From the cell containing the given text, extract its center point as [x, y] coordinate. 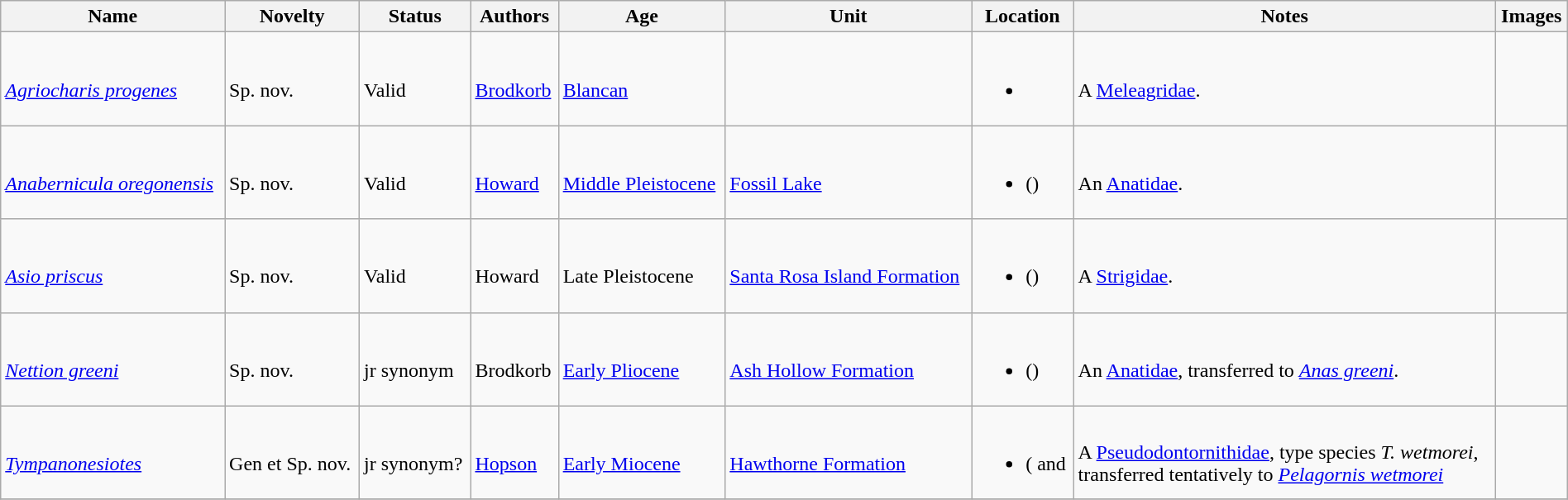
Anabernicula oregonensis [112, 172]
Name [112, 17]
A Pseudodontornithidae, type species T. wetmorei, transferred tentatively to Pelagornis wetmorei [1284, 453]
Tympanonesiotes [112, 453]
Unit [849, 17]
Notes [1284, 17]
An Anatidae. [1284, 172]
Hawthorne Formation [849, 453]
jr synonym? [415, 453]
Nettion greeni [112, 359]
A Strigidae. [1284, 266]
Status [415, 17]
jr synonym [415, 359]
An Anatidae, transferred to Anas greeni. [1284, 359]
Age [642, 17]
Location [1022, 17]
Ash Hollow Formation [849, 359]
Early Miocene [642, 453]
Images [1532, 17]
Fossil Lake [849, 172]
Santa Rosa Island Formation [849, 266]
( and [1022, 453]
Late Pleistocene [642, 266]
Middle Pleistocene [642, 172]
Agriocharis progenes [112, 79]
Hopson [514, 453]
Novelty [293, 17]
Blancan [642, 79]
Gen et Sp. nov. [293, 453]
Authors [514, 17]
Early Pliocene [642, 359]
A Meleagridae. [1284, 79]
Asio priscus [112, 266]
